Locate the cell with the specified text and output its (X, Y) center coordinate. 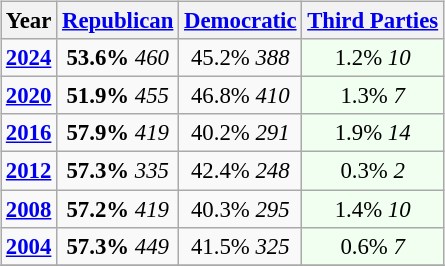
2016 (29, 133)
1.2% 10 (373, 58)
53.6% 460 (118, 58)
42.4% 248 (240, 171)
1.3% 7 (373, 96)
45.2% 388 (240, 58)
1.9% 14 (373, 133)
0.6% 7 (373, 246)
Democratic (240, 21)
57.9% 419 (118, 133)
Third Parties (373, 21)
Year (29, 21)
2024 (29, 58)
57.3% 335 (118, 171)
2004 (29, 246)
2020 (29, 96)
Republican (118, 21)
40.3% 295 (240, 209)
51.9% 455 (118, 96)
40.2% 291 (240, 133)
41.5% 325 (240, 246)
2008 (29, 209)
2012 (29, 171)
1.4% 10 (373, 209)
57.2% 419 (118, 209)
0.3% 2 (373, 171)
46.8% 410 (240, 96)
57.3% 449 (118, 246)
